For the text-containing cell, return its midpoint in (X, Y) coordinate format. 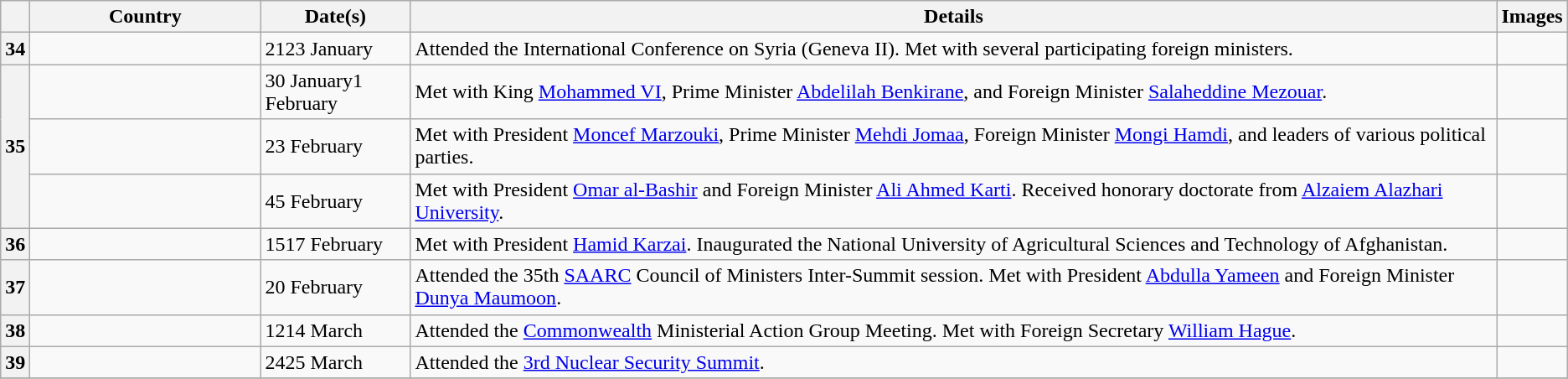
1517 February (335, 244)
Attended the 3rd Nuclear Security Summit. (953, 362)
Images (1532, 17)
38 (15, 330)
45 February (335, 201)
1214 March (335, 330)
23 February (335, 146)
39 (15, 362)
Met with President Moncef Marzouki, Prime Minister Mehdi Jomaa, Foreign Minister Mongi Hamdi, and leaders of various political parties. (953, 146)
2425 March (335, 362)
2123 January (335, 49)
37 (15, 287)
20 February (335, 287)
Attended the International Conference on Syria (Geneva II). Met with several participating foreign ministers. (953, 49)
35 (15, 146)
Attended the 35th SAARC Council of Ministers Inter-Summit session. Met with President Abdulla Yameen and Foreign Minister Dunya Maumoon. (953, 287)
Met with President Hamid Karzai. Inaugurated the National University of Agricultural Sciences and Technology of Afghanistan. (953, 244)
34 (15, 49)
Attended the Commonwealth Ministerial Action Group Meeting. Met with Foreign Secretary William Hague. (953, 330)
Met with King Mohammed VI, Prime Minister Abdelilah Benkirane, and Foreign Minister Salaheddine Mezouar. (953, 92)
Met with President Omar al-Bashir and Foreign Minister Ali Ahmed Karti. Received honorary doctorate from Alzaiem Alazhari University. (953, 201)
Details (953, 17)
30 January1 February (335, 92)
36 (15, 244)
Country (146, 17)
Date(s) (335, 17)
